Capture the cell that displays the provided text and extract its (x, y) central coordinate. 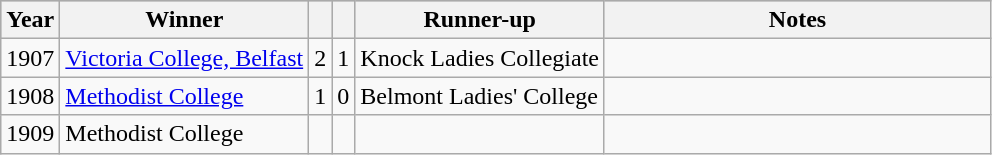
0 (344, 96)
Belmont Ladies' College (480, 96)
1908 (30, 96)
Knock Ladies Collegiate (480, 58)
1907 (30, 58)
2 (320, 58)
Winner (184, 20)
Victoria College, Belfast (184, 58)
Year (30, 20)
Notes (797, 20)
Runner-up (480, 20)
1909 (30, 134)
